From the cell containing the given text, extract its center point as (x, y) coordinate. 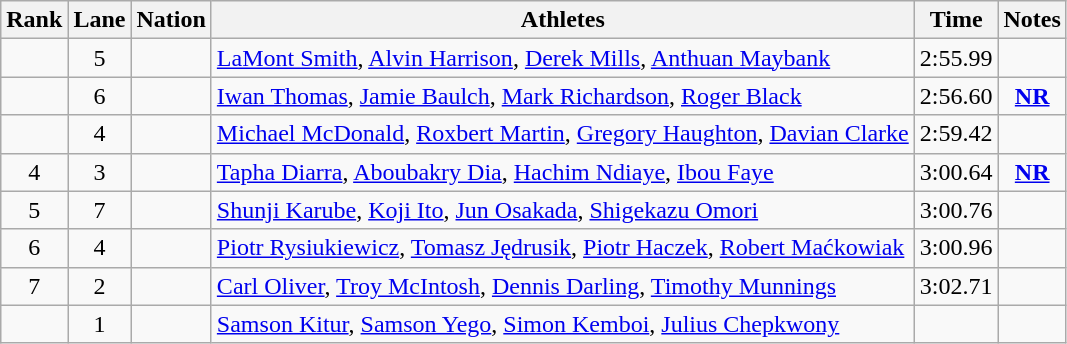
Notes (1032, 20)
Samson Kitur, Samson Yego, Simon Kemboi, Julius Chepkwony (562, 324)
3:00.76 (956, 210)
3:02.71 (956, 286)
Shunji Karube, Koji Ito, Jun Osakada, Shigekazu Omori (562, 210)
Tapha Diarra, Aboubakry Dia, Hachim Ndiaye, Ibou Faye (562, 172)
Time (956, 20)
2:59.42 (956, 134)
Iwan Thomas, Jamie Baulch, Mark Richardson, Roger Black (562, 96)
Piotr Rysiukiewicz, Tomasz Jędrusik, Piotr Haczek, Robert Maćkowiak (562, 248)
3:00.64 (956, 172)
Nation (171, 20)
1 (100, 324)
3 (100, 172)
Rank (34, 20)
LaMont Smith, Alvin Harrison, Derek Mills, Anthuan Maybank (562, 58)
2:56.60 (956, 96)
2:55.99 (956, 58)
Michael McDonald, Roxbert Martin, Gregory Haughton, Davian Clarke (562, 134)
Carl Oliver, Troy McIntosh, Dennis Darling, Timothy Munnings (562, 286)
Lane (100, 20)
3:00.96 (956, 248)
2 (100, 286)
Athletes (562, 20)
